Find where the given text appears and provide that cell's center as [x, y] coordinate. 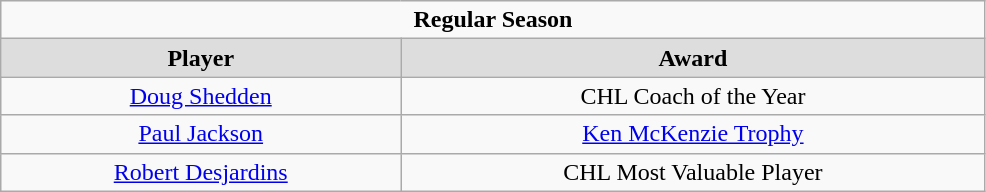
Doug Shedden [201, 96]
CHL Most Valuable Player [693, 172]
CHL Coach of the Year [693, 96]
Player [201, 58]
Ken McKenzie Trophy [693, 134]
Regular Season [493, 20]
Robert Desjardins [201, 172]
Award [693, 58]
Paul Jackson [201, 134]
